Return the [X, Y] coordinate for the center point of the cell that contains the specified text.  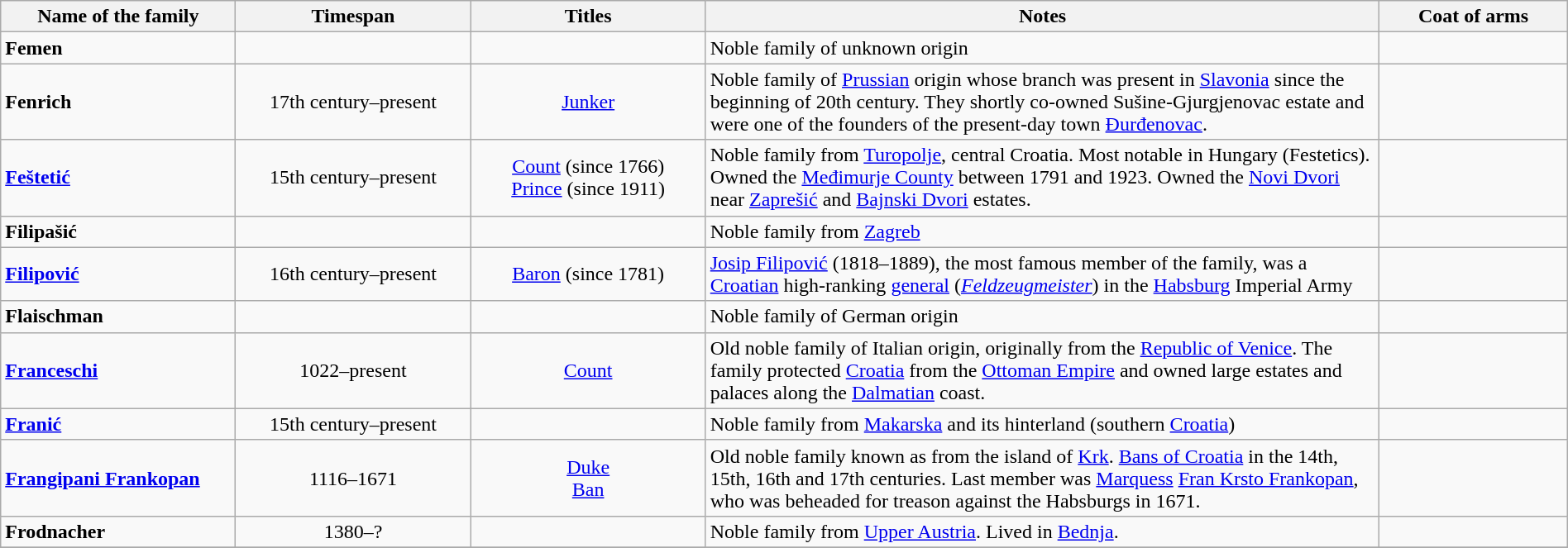
Count [588, 370]
Fenrich [118, 102]
Titles [588, 17]
Junker [588, 102]
1022–present [353, 370]
Frangipani Frankopan [118, 478]
Filipović [118, 274]
Filipašić [118, 231]
Franceschi [118, 370]
16th century–present [353, 274]
Baron (since 1781) [588, 274]
Count (since 1766)Prince (since 1911) [588, 178]
17th century–present [353, 102]
Timespan [353, 17]
Noble family from Upper Austria. Lived in Bednja. [1042, 531]
Frodnacher [118, 531]
Franić [118, 424]
Noble family of German origin [1042, 317]
Name of the family [118, 17]
1380–? [353, 531]
Noble family of unknown origin [1042, 48]
1116–1671 [353, 478]
Notes [1042, 17]
Coat of arms [1474, 17]
Femen [118, 48]
Noble family from Makarska and its hinterland (southern Croatia) [1042, 424]
Feštetić [118, 178]
Flaischman [118, 317]
DukeBan [588, 478]
Noble family from Zagreb [1042, 231]
